For the text-containing cell, return its midpoint in (x, y) coordinate format. 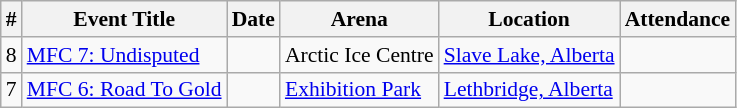
Arena (360, 19)
Event Title (124, 19)
Slave Lake, Alberta (530, 55)
# (12, 19)
Lethbridge, Alberta (530, 90)
Attendance (678, 19)
Date (254, 19)
MFC 6: Road To Gold (124, 90)
7 (12, 90)
Arctic Ice Centre (360, 55)
MFC 7: Undisputed (124, 55)
8 (12, 55)
Exhibition Park (360, 90)
Location (530, 19)
